Scan for the cell matching the given text and deliver its (X, Y) coordinate at center. 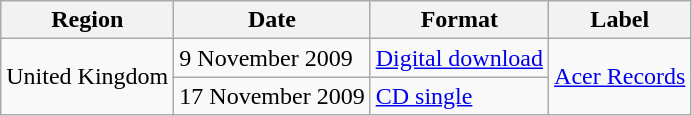
CD single (459, 96)
United Kingdom (88, 77)
9 November 2009 (272, 58)
Label (620, 20)
Format (459, 20)
Region (88, 20)
Acer Records (620, 77)
17 November 2009 (272, 96)
Digital download (459, 58)
Date (272, 20)
